From the cell containing the given text, extract its center point as (X, Y) coordinate. 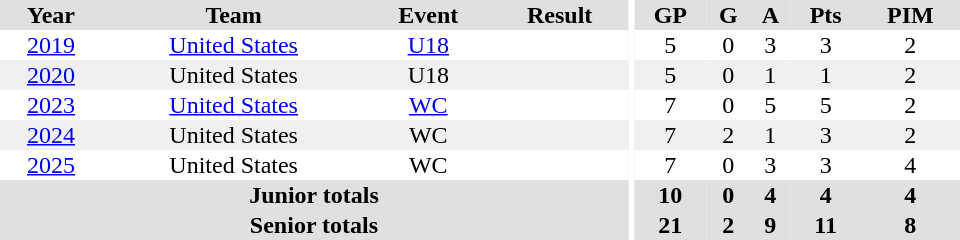
11 (826, 225)
9 (770, 225)
21 (670, 225)
8 (910, 225)
10 (670, 195)
2019 (51, 45)
2023 (51, 105)
Senior totals (314, 225)
2020 (51, 75)
G (728, 15)
A (770, 15)
2024 (51, 135)
Result (560, 15)
Team (234, 15)
PIM (910, 15)
Event (428, 15)
GP (670, 15)
Year (51, 15)
Junior totals (314, 195)
Pts (826, 15)
2025 (51, 165)
